Scan for the cell matching the given text and deliver its [X, Y] coordinate at center. 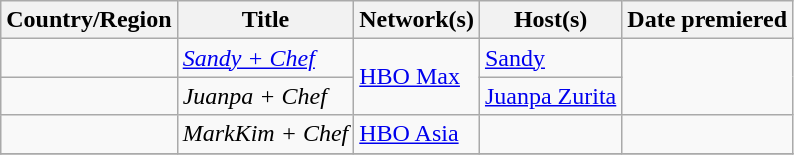
Title [266, 20]
Date premiered [708, 20]
Sandy + Chef [266, 58]
HBO Max [417, 77]
Network(s) [417, 20]
Country/Region [89, 20]
Sandy [550, 58]
HBO Asia [417, 134]
MarkKim + Chef [266, 134]
Juanpa Zurita [550, 96]
Host(s) [550, 20]
Juanpa + Chef [266, 96]
